Locate the cell with the specified text and output its [X, Y] center coordinate. 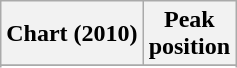
Chart (2010) [72, 34]
Peakposition [189, 34]
